From the cell containing the given text, extract its center point as (x, y) coordinate. 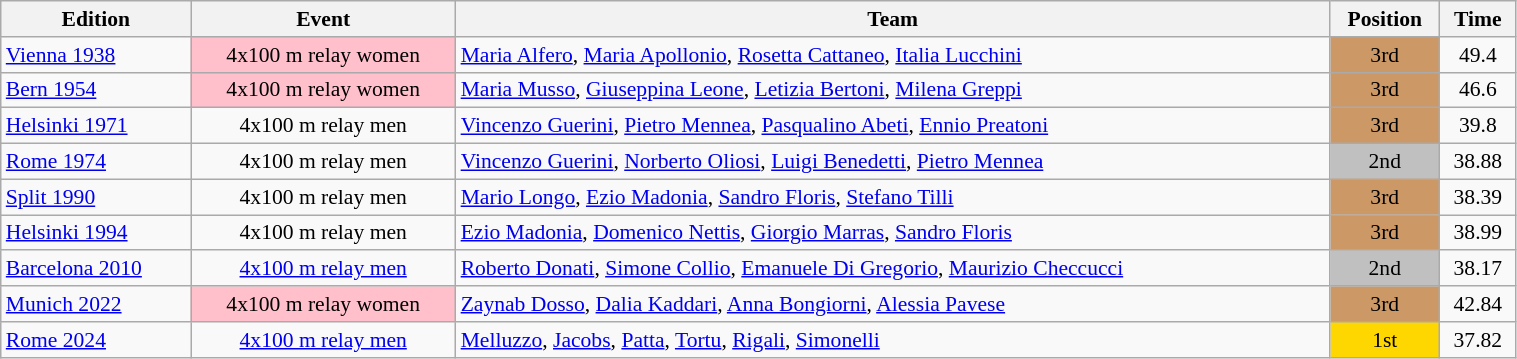
Bern 1954 (96, 90)
38.39 (1478, 197)
Munich 2022 (96, 304)
37.82 (1478, 340)
38.99 (1478, 233)
Helsinki 1994 (96, 233)
Vienna 1938 (96, 55)
46.6 (1478, 90)
Position (1385, 19)
38.88 (1478, 162)
39.8 (1478, 126)
Vincenzo Guerini, Pietro Mennea, Pasqualino Abeti, Ennio Preatoni (893, 126)
Edition (96, 19)
Maria Alfero, Maria Apollonio, Rosetta Cattaneo, Italia Lucchini (893, 55)
Barcelona 2010 (96, 269)
Melluzzo, Jacobs, Patta, Tortu, Rigali, Simonelli (893, 340)
Maria Musso, Giuseppina Leone, Letizia Bertoni, Milena Greppi (893, 90)
Rome 1974 (96, 162)
Team (893, 19)
38.17 (1478, 269)
Split 1990 (96, 197)
Mario Longo, Ezio Madonia, Sandro Floris, Stefano Tilli (893, 197)
49.4 (1478, 55)
Helsinki 1971 (96, 126)
1st (1385, 340)
Ezio Madonia, Domenico Nettis, Giorgio Marras, Sandro Floris (893, 233)
Zaynab Dosso, Dalia Kaddari, Anna Bongiorni, Alessia Pavese (893, 304)
Roberto Donati, Simone Collio, Emanuele Di Gregorio, Maurizio Checcucci (893, 269)
Rome 2024 (96, 340)
Vincenzo Guerini, Norberto Oliosi, Luigi Benedetti, Pietro Mennea (893, 162)
Time (1478, 19)
Event (324, 19)
42.84 (1478, 304)
